For the text-containing cell, return its midpoint in [x, y] coordinate format. 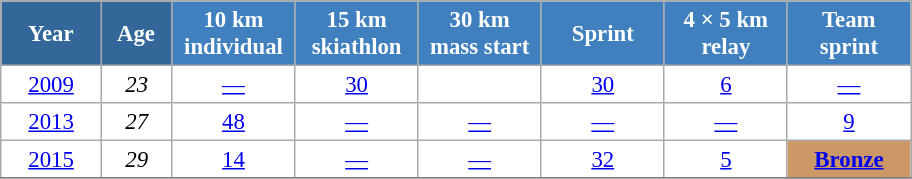
6 [726, 85]
Team sprint [848, 34]
Bronze [848, 160]
32 [602, 160]
Sprint [602, 34]
10 km individual [234, 34]
9 [848, 122]
5 [726, 160]
2009 [52, 85]
2013 [52, 122]
2015 [52, 160]
30 km mass start [480, 34]
23 [136, 85]
27 [136, 122]
Age [136, 34]
Year [52, 34]
15 km skiathlon [356, 34]
29 [136, 160]
4 × 5 km relay [726, 34]
14 [234, 160]
48 [234, 122]
